Output the (X, Y) coordinate of the center of the cell containing the given text.  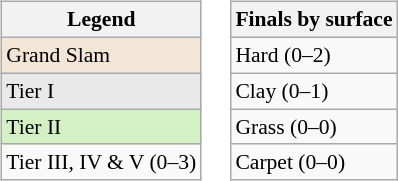
Tier III, IV & V (0–3) (101, 162)
Finals by surface (314, 20)
Clay (0–1) (314, 91)
Carpet (0–0) (314, 162)
Tier II (101, 127)
Grass (0–0) (314, 127)
Hard (0–2) (314, 55)
Grand Slam (101, 55)
Tier I (101, 91)
Legend (101, 20)
